From the cell containing the given text, extract its center point as [x, y] coordinate. 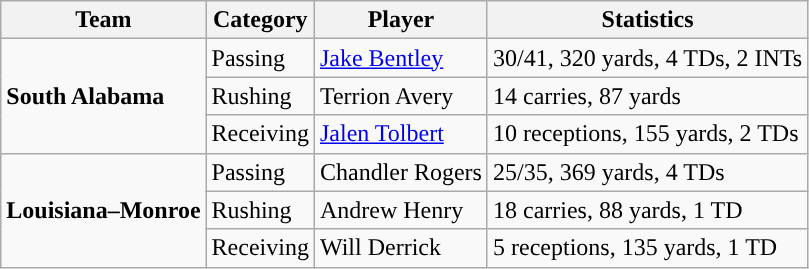
Andrew Henry [400, 210]
14 carries, 87 yards [647, 96]
Terrion Avery [400, 96]
18 carries, 88 yards, 1 TD [647, 210]
Jake Bentley [400, 58]
Will Derrick [400, 248]
Player [400, 20]
Statistics [647, 20]
5 receptions, 135 yards, 1 TD [647, 248]
Louisiana–Monroe [104, 210]
South Alabama [104, 96]
10 receptions, 155 yards, 2 TDs [647, 134]
Category [260, 20]
Jalen Tolbert [400, 134]
25/35, 369 yards, 4 TDs [647, 172]
30/41, 320 yards, 4 TDs, 2 INTs [647, 58]
Team [104, 20]
Chandler Rogers [400, 172]
